Provide the (X, Y) coordinate of the cell's center where the given text is located.  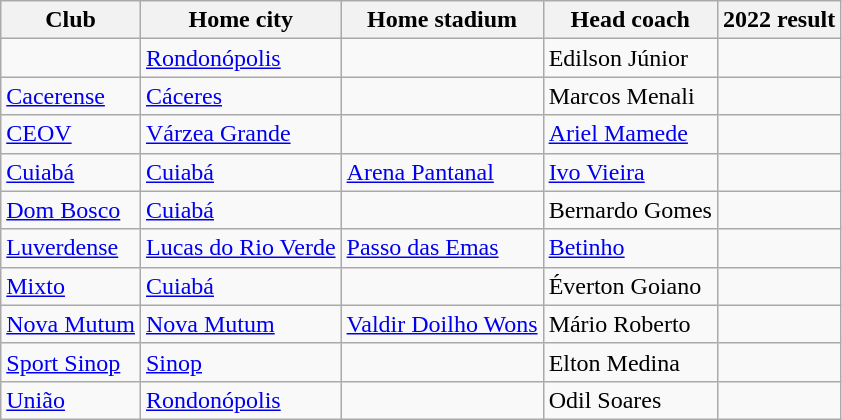
Arena Pantanal (442, 172)
Sport Sinop (71, 362)
Éverton Goiano (630, 286)
União (71, 400)
Bernardo Gomes (630, 210)
Mixto (71, 286)
Ariel Mamede (630, 134)
Cáceres (240, 96)
Dom Bosco (71, 210)
Home city (240, 20)
Club (71, 20)
Head coach (630, 20)
Valdir Doilho Wons (442, 324)
Passo das Emas (442, 248)
Home stadium (442, 20)
Sinop (240, 362)
Lucas do Rio Verde (240, 248)
Cacerense (71, 96)
CEOV (71, 134)
2022 result (778, 20)
Ivo Vieira (630, 172)
Várzea Grande (240, 134)
Edilson Júnior (630, 58)
Mário Roberto (630, 324)
Odil Soares (630, 400)
Betinho (630, 248)
Marcos Menali (630, 96)
Elton Medina (630, 362)
Luverdense (71, 248)
